Provide the [x, y] coordinate of the cell's center where the given text is located.  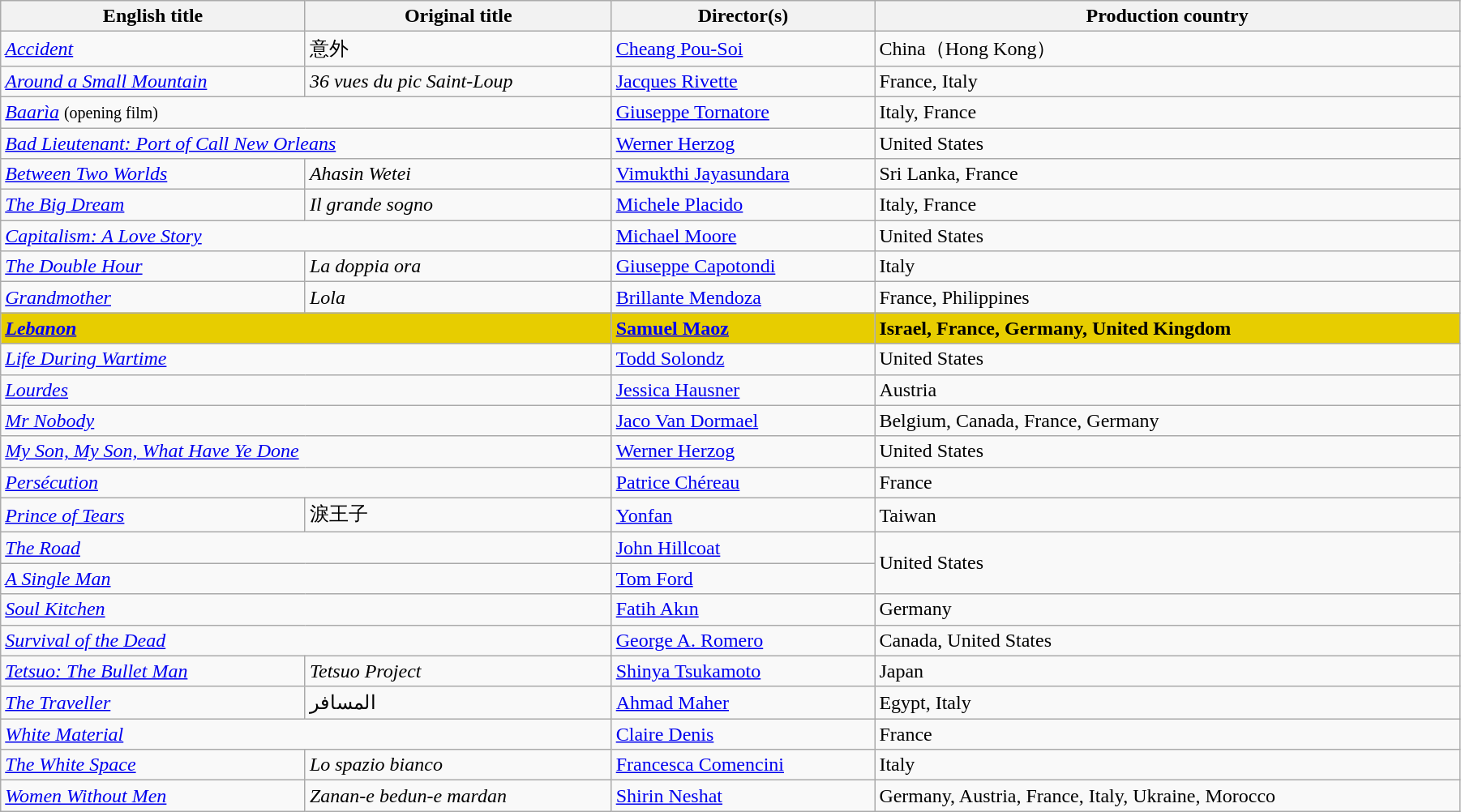
Giuseppe Capotondi [743, 267]
Capitalism: A Love Story [306, 236]
A Single Man [306, 579]
Around a Small Mountain [153, 81]
Baarìa (opening film) [306, 112]
Tetsuo: The Bullet Man [153, 671]
Patrice Chéreau [743, 482]
Lo spazio bianco [458, 765]
Grandmother [153, 297]
Claire Denis [743, 734]
Original title [458, 16]
Shinya Tsukamoto [743, 671]
Life During Wartime [306, 359]
Japan [1168, 671]
Giuseppe Tornatore [743, 112]
Women Without Men [153, 796]
Jessica Hausner [743, 390]
Soul Kitchen [306, 609]
The Double Hour [153, 267]
Germany [1168, 609]
White Material [306, 734]
Lourdes [306, 390]
Tom Ford [743, 579]
Jaco Van Dormael [743, 421]
Director(s) [743, 16]
淚王子 [458, 515]
Cheang Pou-Soi [743, 49]
Lebanon [306, 328]
La doppia ora [458, 267]
English title [153, 16]
John Hillcoat [743, 548]
Canada, United States [1168, 640]
Ahmad Maher [743, 703]
Mr Nobody [306, 421]
George A. Romero [743, 640]
Persécution [306, 482]
The Traveller [153, 703]
Ahasin Wetei [458, 174]
Todd Solondz [743, 359]
The Road [306, 548]
Egypt, Italy [1168, 703]
Lola [458, 297]
36 vues du pic Saint-Loup [458, 81]
Vimukthi Jayasundara [743, 174]
Accident [153, 49]
Shirin Neshat [743, 796]
Francesca Comencini [743, 765]
Michael Moore [743, 236]
Fatih Akın [743, 609]
Zanan-e bedun-e mardan [458, 796]
Taiwan [1168, 515]
المسافر [458, 703]
Samuel Maoz [743, 328]
Tetsuo Project [458, 671]
Between Two Worlds [153, 174]
Production country [1168, 16]
Germany, Austria, France, Italy, Ukraine, Morocco [1168, 796]
Survival of the Dead [306, 640]
Michele Placido [743, 205]
My Son, My Son, What Have Ye Done [306, 451]
Yonfan [743, 515]
意外 [458, 49]
China（Hong Kong） [1168, 49]
Brillante Mendoza [743, 297]
Sri Lanka, France [1168, 174]
The Big Dream [153, 205]
Israel, France, Germany, United Kingdom [1168, 328]
Belgium, Canada, France, Germany [1168, 421]
Il grande sogno [458, 205]
The White Space [153, 765]
Bad Lieutenant: Port of Call New Orleans [306, 143]
Jacques Rivette [743, 81]
France, Italy [1168, 81]
France, Philippines [1168, 297]
Austria [1168, 390]
Prince of Tears [153, 515]
